Detect which cell encompasses the target text, then output its (x, y) center coordinate. 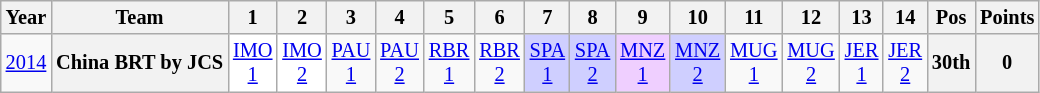
IMO2 (302, 63)
PAU2 (400, 63)
RBR2 (499, 63)
Year (26, 17)
12 (810, 17)
China BRT by JCS (140, 63)
2014 (26, 63)
PAU1 (352, 63)
Pos (951, 17)
30th (951, 63)
MUG1 (754, 63)
5 (449, 17)
SPA1 (548, 63)
13 (862, 17)
1 (252, 17)
2 (302, 17)
11 (754, 17)
0 (1007, 63)
14 (905, 17)
4 (400, 17)
7 (548, 17)
6 (499, 17)
JER2 (905, 63)
8 (592, 17)
Points (1007, 17)
RBR1 (449, 63)
MNZ1 (642, 63)
MUG2 (810, 63)
9 (642, 17)
3 (352, 17)
JER1 (862, 63)
MNZ2 (698, 63)
10 (698, 17)
Team (140, 17)
IMO1 (252, 63)
SPA2 (592, 63)
